Find where the given text appears and provide that cell's center as [x, y] coordinate. 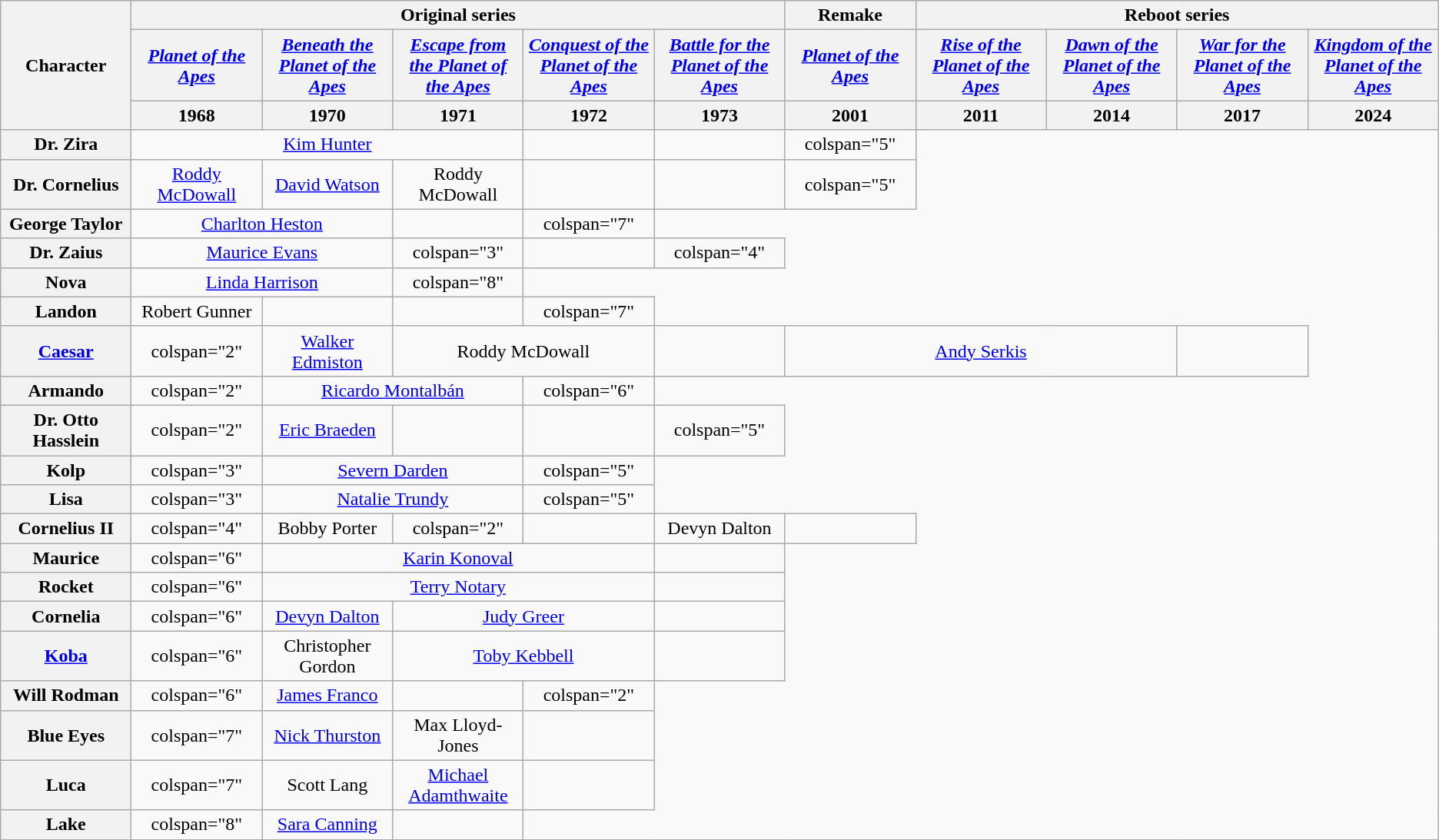
Christopher Gordon [327, 656]
Conquest of the Planet of the Apes [589, 65]
Lisa [66, 500]
Rocket [66, 587]
Severn Darden [393, 470]
Toby Kebbell [523, 656]
Maurice [66, 558]
Kolp [66, 470]
2001 [850, 115]
Landon [66, 311]
Dr. Zira [66, 144]
Charlton Heston [262, 224]
2017 [1242, 115]
Walker Edmiston [327, 350]
Rise of the Planet of the Apes [981, 65]
Nova [66, 282]
1972 [589, 115]
Natalie Trundy [393, 500]
Robert Gunner [197, 311]
Koba [66, 656]
George Taylor [66, 224]
Caesar [66, 350]
Remake [850, 15]
Dr. Otto Hasslein [66, 430]
1973 [719, 115]
James Franco [327, 696]
1970 [327, 115]
Lake [66, 825]
Terry Notary [458, 587]
1968 [197, 115]
2011 [981, 115]
Sara Canning [327, 825]
Nick Thurston [327, 735]
Blue Eyes [66, 735]
Michael Adamthwaite [458, 785]
Dr. Cornelius [66, 184]
Reboot series [1177, 15]
Bobby Porter [327, 529]
Armando [66, 390]
Cornelia [66, 616]
Andy Serkis [981, 350]
Ricardo Montalbán [393, 390]
Eric Braeden [327, 430]
Maurice Evans [262, 253]
1971 [458, 115]
Max Lloyd-Jones [458, 735]
Escape from the Planet of the Apes [458, 65]
2014 [1112, 115]
Dr. Zaius [66, 253]
Dawn of the Planet of the Apes [1112, 65]
Character [66, 65]
War for the Planet of the Apes [1242, 65]
Scott Lang [327, 785]
Luca [66, 785]
Battle for the Planet of the Apes [719, 65]
Kim Hunter [327, 144]
Cornelius II [66, 529]
Beneath the Planet of the Apes [327, 65]
Original series [458, 15]
2024 [1373, 115]
Judy Greer [523, 616]
Will Rodman [66, 696]
David Watson [327, 184]
Karin Konoval [458, 558]
Linda Harrison [262, 282]
Kingdom of the Planet of the Apes [1373, 65]
